Return (X, Y) of the center of cell containing provided text 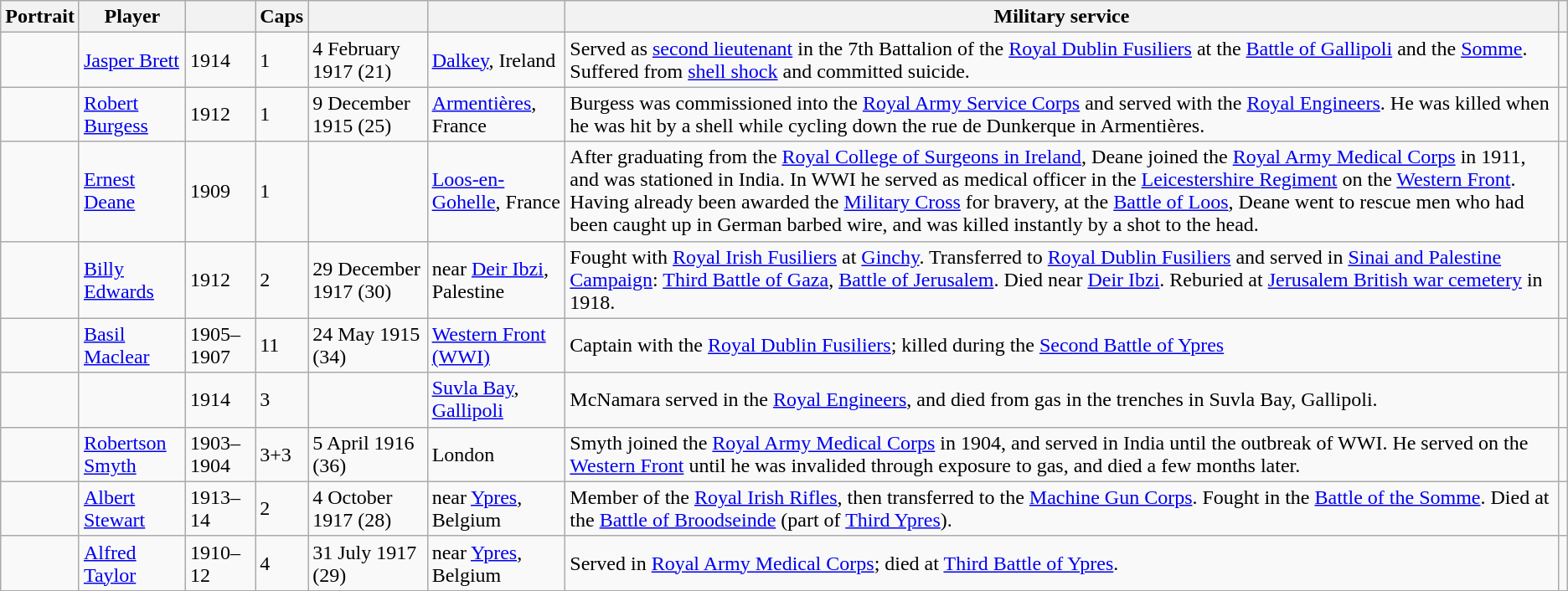
Caps (281, 17)
Western Front (WWI) (496, 345)
Jasper Brett (132, 60)
1903–1904 (219, 454)
11 (281, 345)
5 April 1916 (36) (368, 454)
Billy Edwards (132, 280)
Alfred Taylor (132, 563)
4 February 1917 (21) (368, 60)
Ernest Deane (132, 191)
29 December 1917 (30) (368, 280)
1913–14 (219, 509)
Suvla Bay, Gallipoli (496, 400)
Basil Maclear (132, 345)
Portrait (40, 17)
4 (281, 563)
1909 (219, 191)
1905–1907 (219, 345)
Robert Burgess (132, 114)
London (496, 454)
3+3 (281, 454)
Military service (1062, 17)
Robertson Smyth (132, 454)
9 December 1915 (25) (368, 114)
Loos-en-Gohelle, France (496, 191)
Albert Stewart (132, 509)
3 (281, 400)
Captain with the Royal Dublin Fusiliers; killed during the Second Battle of Ypres (1062, 345)
1910–12 (219, 563)
near Deir Ibzi, Palestine (496, 280)
Served in Royal Army Medical Corps; died at Third Battle of Ypres. (1062, 563)
Armentières, France (496, 114)
Dalkey, Ireland (496, 60)
McNamara served in the Royal Engineers, and died from gas in the trenches in Suvla Bay, Gallipoli. (1062, 400)
31 July 1917 (29) (368, 563)
4 October 1917 (28) (368, 509)
24 May 1915 (34) (368, 345)
Player (132, 17)
